Return [X, Y] of the center of cell containing provided text 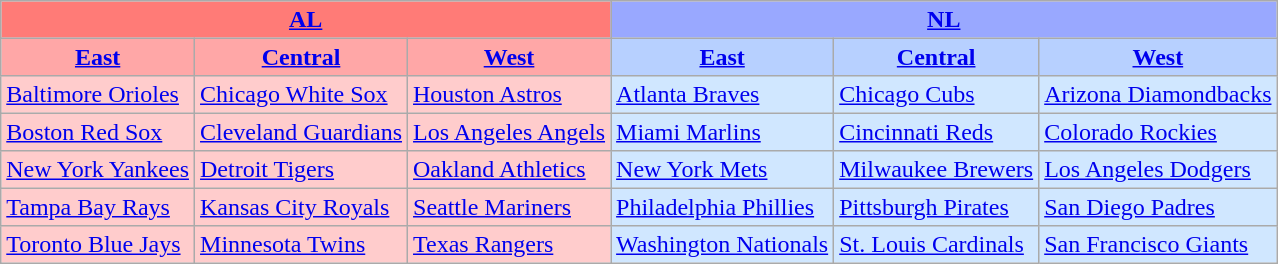
Los Angeles Dodgers [1158, 170]
Arizona Diamondbacks [1158, 94]
New York Mets [722, 170]
Oakland Athletics [510, 170]
NL [944, 20]
Toronto Blue Jays [98, 244]
Miami Marlins [722, 132]
Detroit Tigers [302, 170]
Minnesota Twins [302, 244]
Cincinnati Reds [936, 132]
Cleveland Guardians [302, 132]
New York Yankees [98, 170]
Boston Red Sox [98, 132]
Texas Rangers [510, 244]
Seattle Mariners [510, 206]
San Diego Padres [1158, 206]
Philadelphia Phillies [722, 206]
Pittsburgh Pirates [936, 206]
Colorado Rockies [1158, 132]
Tampa Bay Rays [98, 206]
Atlanta Braves [722, 94]
Houston Astros [510, 94]
Baltimore Orioles [98, 94]
St. Louis Cardinals [936, 244]
Washington Nationals [722, 244]
Milwaukee Brewers [936, 170]
Chicago White Sox [302, 94]
AL [306, 20]
Kansas City Royals [302, 206]
Chicago Cubs [936, 94]
San Francisco Giants [1158, 244]
Los Angeles Angels [510, 132]
